Return [x, y] of the center of cell containing provided text 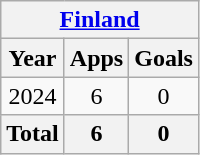
2024 [33, 96]
Apps [96, 58]
Goals [164, 58]
Finland [100, 20]
Total [33, 134]
Year [33, 58]
